For the text-containing cell, return its midpoint in (X, Y) coordinate format. 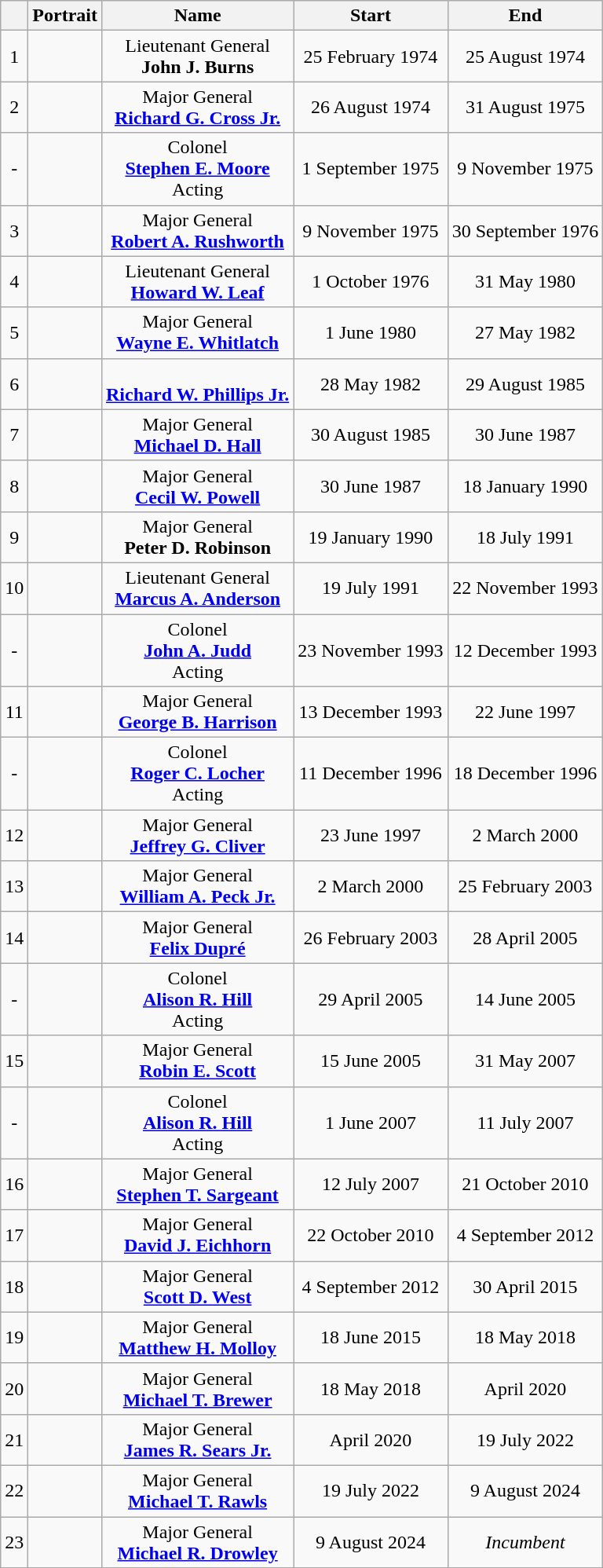
Major GeneralMichael R. Drowley (197, 1541)
1 September 1975 (371, 169)
Major GeneralMichael T. Brewer (197, 1389)
Lieutenant GeneralHoward W. Leaf (197, 281)
Major GeneralRobin E. Scott (197, 1061)
1 (14, 57)
31 May 2007 (525, 1061)
Major GeneralDavid J. Eichhorn (197, 1235)
22 November 1993 (525, 588)
ColonelStephen E. MooreActing (197, 169)
16 (14, 1185)
Major GeneralMichael T. Rawls (197, 1491)
4 (14, 281)
11 July 2007 (525, 1123)
30 August 1985 (371, 435)
Major GeneralScott D. West (197, 1287)
12 July 2007 (371, 1185)
23 November 1993 (371, 650)
12 December 1993 (525, 650)
Major GeneralCecil W. Powell (197, 485)
8 (14, 485)
Major GeneralRobert A. Rushworth (197, 231)
13 December 1993 (371, 712)
Major GeneralMatthew H. Molloy (197, 1337)
25 February 2003 (525, 886)
1 October 1976 (371, 281)
Major GeneralStephen T. Sargeant (197, 1185)
10 (14, 588)
11 (14, 712)
7 (14, 435)
26 August 1974 (371, 107)
22 (14, 1491)
Major GeneralJeffrey G. Cliver (197, 836)
11 December 1996 (371, 774)
1 June 2007 (371, 1123)
31 August 1975 (525, 107)
31 May 1980 (525, 281)
25 August 1974 (525, 57)
Lieutenant GeneralJohn J. Burns (197, 57)
19 January 1990 (371, 537)
30 April 2015 (525, 1287)
18 January 1990 (525, 485)
ColonelRoger C. LocherActing (197, 774)
19 July 1991 (371, 588)
23 (14, 1541)
1 June 1980 (371, 333)
5 (14, 333)
3 (14, 231)
2 (14, 107)
Major GeneralJames R. Sears Jr. (197, 1439)
Portrait (65, 16)
19 (14, 1337)
22 June 1997 (525, 712)
30 September 1976 (525, 231)
Major GeneralWayne E. Whitlatch (197, 333)
Lieutenant GeneralMarcus A. Anderson (197, 588)
23 June 1997 (371, 836)
29 August 1985 (525, 383)
6 (14, 383)
Richard W. Phillips Jr. (197, 383)
27 May 1982 (525, 333)
Major GeneralWilliam A. Peck Jr. (197, 886)
21 October 2010 (525, 1185)
Start (371, 16)
14 (14, 938)
18 December 1996 (525, 774)
Major GeneralRichard G. Cross Jr. (197, 107)
Name (197, 16)
Major GeneralPeter D. Robinson (197, 537)
Major GeneralGeorge B. Harrison (197, 712)
21 (14, 1439)
29 April 2005 (371, 999)
18 June 2015 (371, 1337)
22 October 2010 (371, 1235)
14 June 2005 (525, 999)
Incumbent (525, 1541)
18 July 1991 (525, 537)
15 June 2005 (371, 1061)
15 (14, 1061)
13 (14, 886)
18 (14, 1287)
17 (14, 1235)
ColonelJohn A. JuddActing (197, 650)
28 April 2005 (525, 938)
End (525, 16)
Major GeneralMichael D. Hall (197, 435)
25 February 1974 (371, 57)
26 February 2003 (371, 938)
12 (14, 836)
28 May 1982 (371, 383)
9 (14, 537)
Major GeneralFelix Dupré (197, 938)
20 (14, 1389)
